Return [x, y] of the center of cell containing provided text 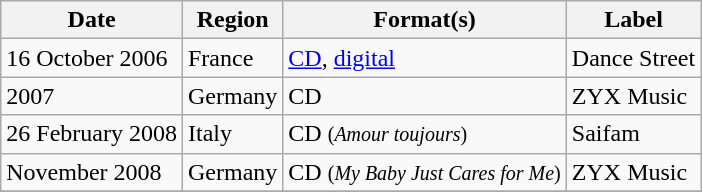
CD (My Baby Just Cares for Me) [424, 172]
26 February 2008 [92, 134]
Saifam [633, 134]
2007 [92, 96]
Dance Street [633, 58]
16 October 2006 [92, 58]
Region [232, 20]
France [232, 58]
Label [633, 20]
Date [92, 20]
November 2008 [92, 172]
CD [424, 96]
Format(s) [424, 20]
CD, digital [424, 58]
Italy [232, 134]
CD (Amour toujours) [424, 134]
